Locate the cell with the specified text and output its (x, y) center coordinate. 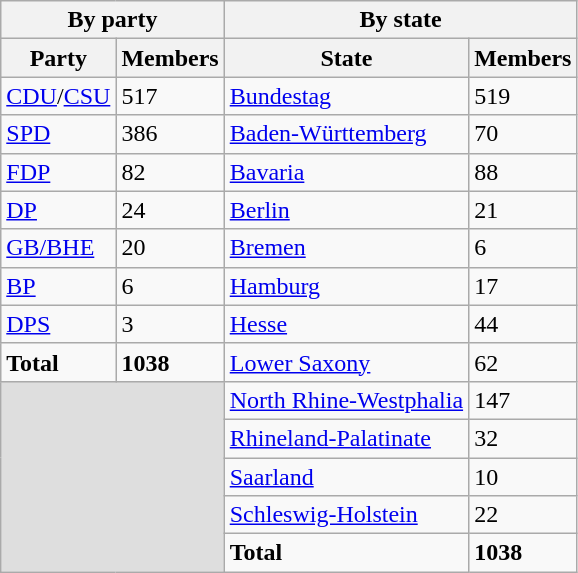
Berlin (346, 210)
Saarland (346, 477)
By state (400, 20)
62 (523, 362)
Hesse (346, 324)
517 (170, 96)
State (346, 58)
SPD (58, 134)
82 (170, 172)
519 (523, 96)
Bremen (346, 248)
DPS (58, 324)
Bavaria (346, 172)
By party (112, 20)
17 (523, 286)
GB/BHE (58, 248)
70 (523, 134)
3 (170, 324)
386 (170, 134)
10 (523, 477)
Party (58, 58)
DP (58, 210)
BP (58, 286)
CDU/CSU (58, 96)
20 (170, 248)
FDP (58, 172)
Bundestag (346, 96)
44 (523, 324)
Rhineland-Palatinate (346, 438)
22 (523, 515)
Schleswig-Holstein (346, 515)
21 (523, 210)
147 (523, 400)
Lower Saxony (346, 362)
24 (170, 210)
Hamburg (346, 286)
North Rhine-Westphalia (346, 400)
Baden-Württemberg (346, 134)
88 (523, 172)
32 (523, 438)
